Return (x, y) of the center of cell containing provided text 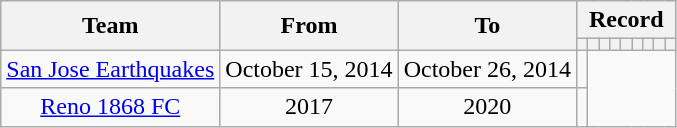
To (487, 26)
Reno 1868 FC (110, 107)
2017 (309, 107)
October 26, 2014 (487, 69)
From (309, 26)
Record (626, 20)
Team (110, 26)
2020 (487, 107)
October 15, 2014 (309, 69)
San Jose Earthquakes (110, 69)
